Capture the cell that displays the provided text and extract its (X, Y) central coordinate. 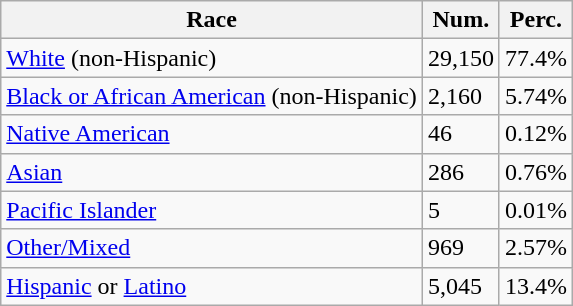
Pacific Islander (212, 210)
969 (460, 248)
46 (460, 134)
5 (460, 210)
Perc. (536, 20)
Native American (212, 134)
0.01% (536, 210)
White (non-Hispanic) (212, 58)
Num. (460, 20)
0.76% (536, 172)
Other/Mixed (212, 248)
77.4% (536, 58)
Race (212, 20)
Black or African American (non-Hispanic) (212, 96)
Asian (212, 172)
5.74% (536, 96)
5,045 (460, 286)
13.4% (536, 286)
Hispanic or Latino (212, 286)
2,160 (460, 96)
0.12% (536, 134)
2.57% (536, 248)
286 (460, 172)
29,150 (460, 58)
